Extract the [x, y] coordinate from the center of the cell holding the provided text.  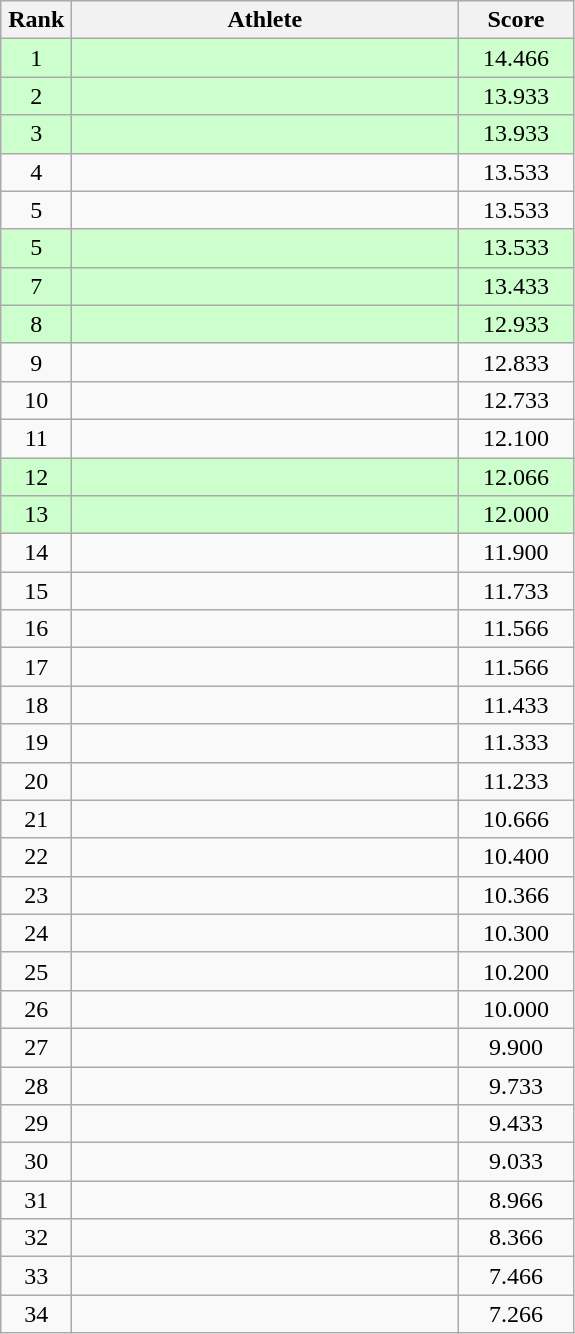
14 [36, 553]
Athlete [265, 20]
12.000 [516, 515]
30 [36, 1162]
9.033 [516, 1162]
26 [36, 1009]
11 [36, 438]
24 [36, 933]
17 [36, 667]
7.466 [516, 1276]
20 [36, 781]
10.000 [516, 1009]
12.933 [516, 324]
27 [36, 1047]
29 [36, 1124]
10.400 [516, 857]
11.233 [516, 781]
19 [36, 743]
9.900 [516, 1047]
25 [36, 971]
13 [36, 515]
8 [36, 324]
14.466 [516, 58]
12 [36, 477]
15 [36, 591]
8.966 [516, 1200]
34 [36, 1314]
11.433 [516, 705]
10 [36, 400]
28 [36, 1085]
Score [516, 20]
7 [36, 286]
12.066 [516, 477]
4 [36, 172]
16 [36, 629]
10.300 [516, 933]
33 [36, 1276]
Rank [36, 20]
9 [36, 362]
13.433 [516, 286]
21 [36, 819]
7.266 [516, 1314]
10.200 [516, 971]
18 [36, 705]
11.733 [516, 591]
22 [36, 857]
23 [36, 895]
11.333 [516, 743]
31 [36, 1200]
10.366 [516, 895]
9.433 [516, 1124]
2 [36, 96]
11.900 [516, 553]
10.666 [516, 819]
12.733 [516, 400]
3 [36, 134]
9.733 [516, 1085]
12.100 [516, 438]
32 [36, 1238]
1 [36, 58]
12.833 [516, 362]
8.366 [516, 1238]
